Return [X, Y] of the center of cell containing provided text 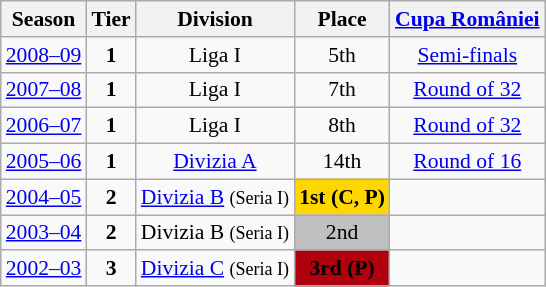
2002–03 [44, 269]
2006–07 [44, 126]
Season [44, 19]
2007–08 [44, 90]
7th [342, 90]
2nd [342, 233]
2008–09 [44, 55]
5th [342, 55]
8th [342, 126]
Cupa României [468, 19]
Divizia A [215, 162]
Tier [110, 19]
Place [342, 19]
Divizia C (Seria I) [215, 269]
2003–04 [44, 233]
14th [342, 162]
3 [110, 269]
1st (C, P) [342, 197]
Round of 16 [468, 162]
Division [215, 19]
2005–06 [44, 162]
2004–05 [44, 197]
Semi-finals [468, 55]
3rd (P) [342, 269]
